Locate the cell with the specified text and output its (X, Y) center coordinate. 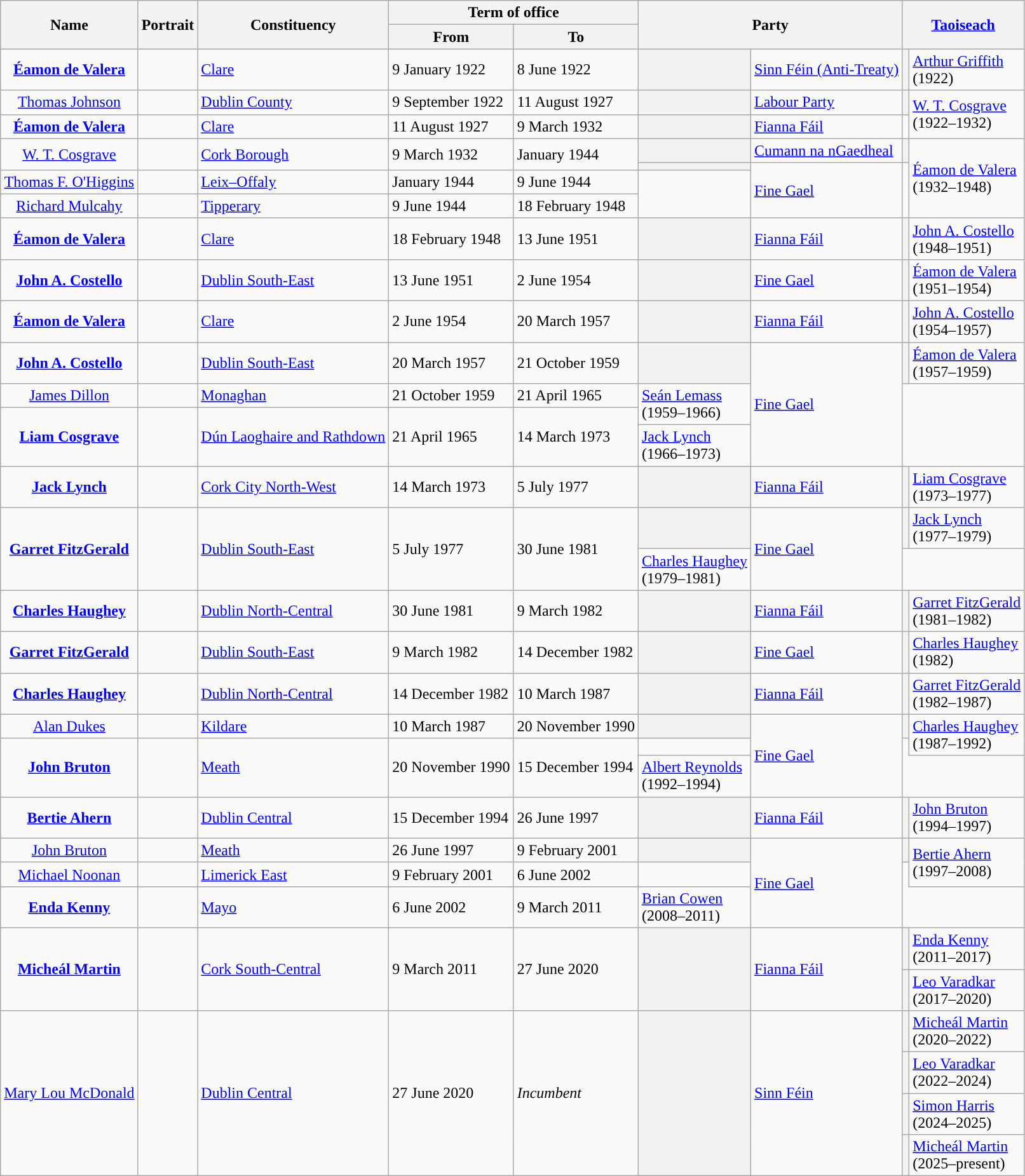
Limerick East (294, 874)
Bertie Ahern (69, 817)
Leix–Offaly (294, 182)
Simon Harris(2024–2025) (967, 1114)
Jack Lynch(1977–1979) (967, 529)
Cork City North-West (294, 487)
Enda Kenny (69, 907)
Taoiseach (963, 25)
Éamon de Valera(1932–1948) (967, 178)
Éamon de Valera(1957–1959) (967, 362)
Bertie Ahern(1997–2008) (967, 862)
Tipperary (294, 206)
Charles Haughey(1982) (967, 652)
Dublin County (294, 102)
Dún Laoghaire and Rathdown (294, 437)
W. T. Cosgrave (69, 154)
Name (69, 25)
Kildare (294, 726)
Party (770, 25)
Jack Lynch (69, 487)
Labour Party (827, 102)
John A. Costello(1954–1957) (967, 321)
8 June 1922 (576, 70)
John A. Costello(1948–1951) (967, 239)
Sinn Féin (Anti-Treaty) (827, 70)
Thomas F. O'Higgins (69, 182)
Mayo (294, 907)
Thomas Johnson (69, 102)
9 January 1922 (451, 70)
Cork South-Central (294, 969)
Garret FitzGerald(1982–1987) (967, 694)
Michael Noonan (69, 874)
Arthur Griffith(1922) (967, 70)
Éamon de Valera(1951–1954) (967, 280)
W. T. Cosgrave(1922–1932) (967, 114)
Liam Cosgrave(1973–1977) (967, 487)
Micheál Martin (69, 969)
Brian Cowen(2008–2011) (694, 907)
Micheál Martin(2020–2022) (967, 1032)
Albert Reynolds(1992–1994) (694, 776)
Constituency (294, 25)
Incumbent (576, 1093)
Charles Haughey(1979–1981) (694, 569)
Alan Dukes (69, 726)
Leo Varadkar(2017–2020) (967, 990)
Liam Cosgrave (69, 437)
Leo Varadkar(2022–2024) (967, 1072)
9 September 1922 (451, 102)
Portrait (168, 25)
Charles Haughey(1987–1992) (967, 734)
Garret FitzGerald(1981–1982) (967, 611)
John Bruton(1994–1997) (967, 817)
Mary Lou McDonald (69, 1093)
Micheál Martin(2025–present) (967, 1155)
Cumann na nGaedheal (827, 151)
To (576, 37)
Cork Borough (294, 154)
Monaghan (294, 396)
Jack Lynch(1966–1973) (694, 446)
Enda Kenny(2011–2017) (967, 948)
James Dillon (69, 396)
Term of office (513, 13)
From (451, 37)
Sinn Féin (827, 1093)
Richard Mulcahy (69, 206)
Seán Lemass(1959–1966) (694, 404)
